Find where the given text appears and provide that cell's center as [x, y] coordinate. 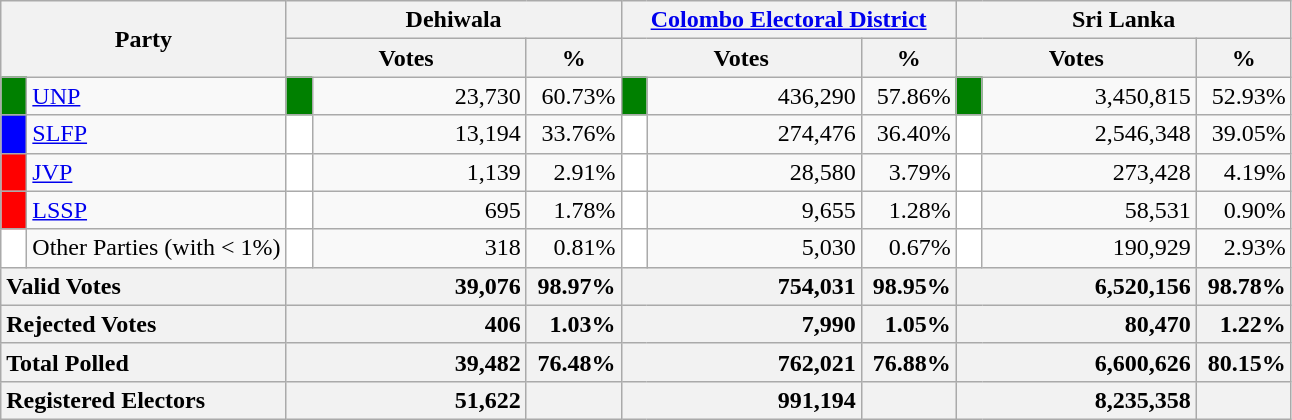
6,520,156 [1076, 286]
8,235,358 [1076, 400]
0.67% [908, 248]
23,730 [419, 96]
98.78% [1244, 286]
57.86% [908, 96]
76.48% [574, 362]
9,655 [754, 210]
UNP [156, 96]
33.76% [574, 134]
Rejected Votes [144, 324]
39,482 [406, 362]
274,476 [754, 134]
Dehiwala [454, 20]
991,194 [741, 400]
190,929 [1089, 248]
Total Polled [144, 362]
406 [406, 324]
2,546,348 [1089, 134]
1.78% [574, 210]
Registered Electors [144, 400]
1,139 [419, 172]
39,076 [406, 286]
39.05% [1244, 134]
6,600,626 [1076, 362]
80,470 [1076, 324]
1.05% [908, 324]
58,531 [1089, 210]
28,580 [754, 172]
7,990 [741, 324]
0.81% [574, 248]
98.97% [574, 286]
4.19% [1244, 172]
36.40% [908, 134]
1.28% [908, 210]
2.93% [1244, 248]
5,030 [754, 248]
Party [144, 39]
LSSP [156, 210]
Sri Lanka [1124, 20]
Colombo Electoral District [788, 20]
3,450,815 [1089, 96]
762,021 [741, 362]
52.93% [1244, 96]
13,194 [419, 134]
695 [419, 210]
Other Parties (with < 1%) [156, 248]
754,031 [741, 286]
436,290 [754, 96]
SLFP [156, 134]
51,622 [406, 400]
76.88% [908, 362]
JVP [156, 172]
60.73% [574, 96]
1.03% [574, 324]
1.22% [1244, 324]
0.90% [1244, 210]
3.79% [908, 172]
2.91% [574, 172]
273,428 [1089, 172]
318 [419, 248]
98.95% [908, 286]
Valid Votes [144, 286]
80.15% [1244, 362]
